Extract the (x, y) coordinate from the center of the cell holding the provided text.  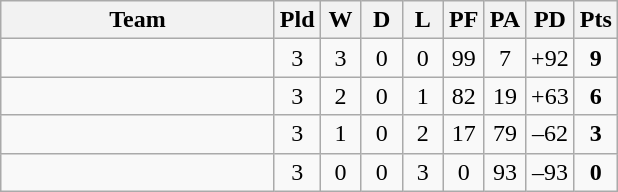
82 (464, 96)
PD (550, 20)
PA (504, 20)
D (382, 20)
17 (464, 134)
79 (504, 134)
Pts (596, 20)
–93 (550, 172)
+63 (550, 96)
+92 (550, 58)
–62 (550, 134)
6 (596, 96)
PF (464, 20)
7 (504, 58)
19 (504, 96)
Pld (297, 20)
9 (596, 58)
W (340, 20)
93 (504, 172)
L (422, 20)
99 (464, 58)
Team (138, 20)
